Capture the cell that displays the provided text and extract its (x, y) central coordinate. 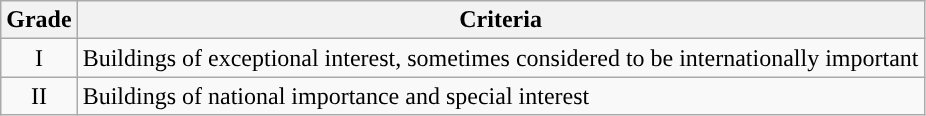
Criteria (500, 20)
Buildings of exceptional interest, sometimes considered to be internationally important (500, 58)
II (39, 96)
Buildings of national importance and special interest (500, 96)
I (39, 58)
Grade (39, 20)
